Locate the cell with the specified text and output its (x, y) center coordinate. 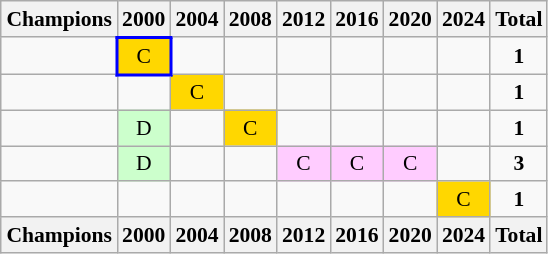
3 (518, 164)
